For the text-containing cell, return its midpoint in [x, y] coordinate format. 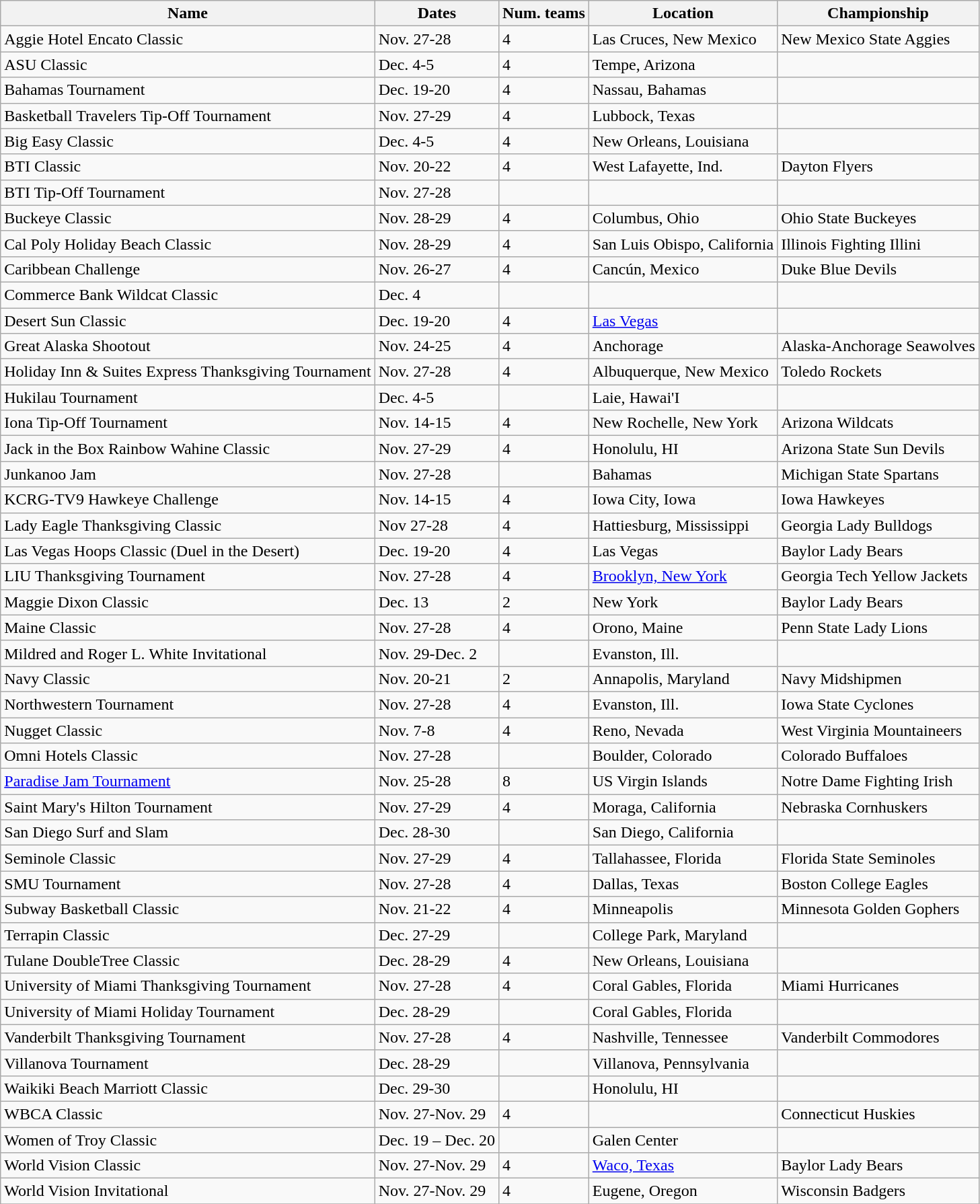
Paradise Jam Tournament [188, 782]
Arizona Wildcats [878, 423]
Basketball Travelers Tip-Off Tournament [188, 116]
Num. teams [544, 13]
West Virginia Mountaineers [878, 730]
Nugget Classic [188, 730]
Terrapin Classic [188, 935]
Mildred and Roger L. White Invitational [188, 653]
Women of Troy Classic [188, 1140]
Dallas, Texas [683, 884]
Hattiesburg, Mississippi [683, 525]
Nebraska Cornhuskers [878, 807]
Columbus, Ohio [683, 218]
SMU Tournament [188, 884]
Dec. 4 [437, 295]
Great Alaska Shootout [188, 346]
Navy Classic [188, 679]
Waco, Texas [683, 1166]
San Luis Obispo, California [683, 243]
Maggie Dixon Classic [188, 602]
Saint Mary's Hilton Tournament [188, 807]
Championship [878, 13]
Maine Classic [188, 628]
Illinois Fighting Illini [878, 243]
Villanova, Pennsylvania [683, 1063]
Eugene, Oregon [683, 1191]
San Diego Surf and Slam [188, 833]
Boulder, Colorado [683, 756]
New Rochelle, New York [683, 423]
New York [683, 602]
Albuquerque, New Mexico [683, 372]
College Park, Maryland [683, 935]
Tulane DoubleTree Classic [188, 961]
Toledo Rockets [878, 372]
Nashville, Tennessee [683, 1037]
Iowa State Cyclones [878, 704]
Las Cruces, New Mexico [683, 39]
BTI Tip-Off Tournament [188, 192]
Nassau, Bahamas [683, 90]
ASU Classic [188, 65]
Hukilau Tournament [188, 398]
Iowa City, Iowa [683, 500]
Dec. 28-30 [437, 833]
Bahamas Tournament [188, 90]
University of Miami Holiday Tournament [188, 1012]
Nov. 21-22 [437, 909]
Villanova Tournament [188, 1063]
Dec. 29-30 [437, 1088]
Annapolis, Maryland [683, 679]
Wisconsin Badgers [878, 1191]
Florida State Seminoles [878, 858]
Nov 27-28 [437, 525]
Holiday Inn & Suites Express Thanksgiving Tournament [188, 372]
Laie, Hawai'I [683, 398]
University of Miami Thanksgiving Tournament [188, 986]
Miami Hurricanes [878, 986]
LIU Thanksgiving Tournament [188, 576]
Aggie Hotel Encato Classic [188, 39]
Vanderbilt Commodores [878, 1037]
Nov. 26-27 [437, 269]
Lady Eagle Thanksgiving Classic [188, 525]
West Lafayette, Ind. [683, 167]
Dec. 19 – Dec. 20 [437, 1140]
Georgia Lady Bulldogs [878, 525]
Las Vegas Hoops Classic (Duel in the Desert) [188, 551]
Cancún, Mexico [683, 269]
Tempe, Arizona [683, 65]
Waikiki Beach Marriott Classic [188, 1088]
Caribbean Challenge [188, 269]
Colorado Buffaloes [878, 756]
Georgia Tech Yellow Jackets [878, 576]
New Mexico State Aggies [878, 39]
Ohio State Buckeyes [878, 218]
Subway Basketball Classic [188, 909]
Boston College Eagles [878, 884]
Commerce Bank Wildcat Classic [188, 295]
Penn State Lady Lions [878, 628]
Minnesota Golden Gophers [878, 909]
Moraga, California [683, 807]
Michigan State Spartans [878, 474]
Arizona State Sun Devils [878, 449]
Seminole Classic [188, 858]
Bahamas [683, 474]
World Vision Classic [188, 1166]
BTI Classic [188, 167]
Northwestern Tournament [188, 704]
Nov. 7-8 [437, 730]
Connecticut Huskies [878, 1114]
Dec. 13 [437, 602]
US Virgin Islands [683, 782]
Minneapolis [683, 909]
8 [544, 782]
Reno, Nevada [683, 730]
Notre Dame Fighting Irish [878, 782]
Iona Tip-Off Tournament [188, 423]
Brooklyn, New York [683, 576]
World Vision Invitational [188, 1191]
Orono, Maine [683, 628]
WBCA Classic [188, 1114]
Buckeye Classic [188, 218]
Alaska-Anchorage Seawolves [878, 346]
Desert Sun Classic [188, 321]
Nov. 25-28 [437, 782]
Duke Blue Devils [878, 269]
KCRG-TV9 Hawkeye Challenge [188, 500]
Location [683, 13]
Nov. 29-Dec. 2 [437, 653]
San Diego, California [683, 833]
Galen Center [683, 1140]
Tallahassee, Florida [683, 858]
Nov. 20-22 [437, 167]
Anchorage [683, 346]
Dec. 27-29 [437, 935]
Name [188, 13]
Lubbock, Texas [683, 116]
Iowa Hawkeyes [878, 500]
Navy Midshipmen [878, 679]
Nov. 20-21 [437, 679]
Vanderbilt Thanksgiving Tournament [188, 1037]
Junkanoo Jam [188, 474]
Dayton Flyers [878, 167]
Cal Poly Holiday Beach Classic [188, 243]
Jack in the Box Rainbow Wahine Classic [188, 449]
Dates [437, 13]
Nov. 24-25 [437, 346]
Big Easy Classic [188, 141]
Omni Hotels Classic [188, 756]
